For the text-containing cell, return its midpoint in [X, Y] coordinate format. 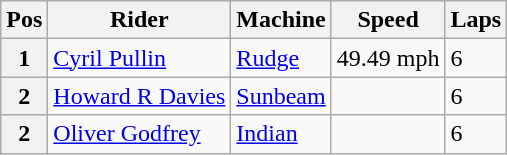
1 [24, 58]
Speed [388, 20]
Rudge [281, 58]
Machine [281, 20]
Sunbeam [281, 96]
Indian [281, 134]
Pos [24, 20]
Oliver Godfrey [140, 134]
Laps [476, 20]
Cyril Pullin [140, 58]
Howard R Davies [140, 96]
49.49 mph [388, 58]
Rider [140, 20]
